Find where the given text appears and provide that cell's center as [x, y] coordinate. 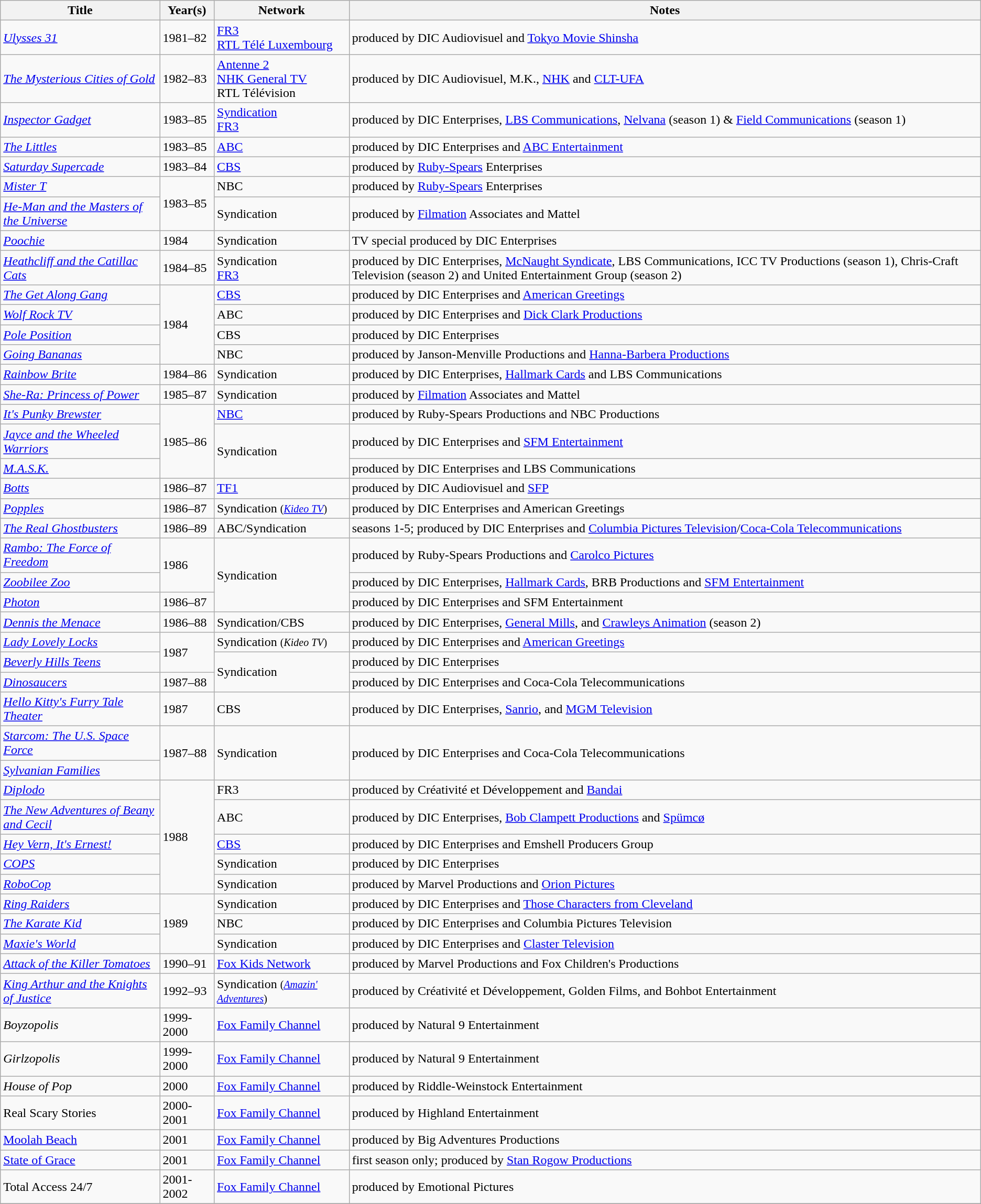
Syndication/CBS [282, 622]
Hey Vern, It's Ernest! [80, 844]
FR3RTL Télé Luxembourg [282, 38]
Ulysses 31 [80, 38]
produced by DIC Enterprises, Hallmark Cards, BRB Productions and SFM Entertainment [664, 582]
COPS [80, 864]
Ring Raiders [80, 904]
produced by DIC Enterprises, Hallmark Cards and LBS Communications [664, 375]
produced by DIC Audiovisuel and Tokyo Movie Shinsha [664, 38]
The Get Along Gang [80, 294]
1986–89 [187, 528]
State of Grace [80, 1160]
seasons 1-5; produced by DIC Enterprises and Columbia Pictures Television/Coca-Cola Telecommunications [664, 528]
2000-2001 [187, 1113]
Maxie's World [80, 944]
Boyzopolis [80, 1025]
produced by Créativité et Développement and Bandai [664, 790]
It's Punky Brewster [80, 414]
Inspector Gadget [80, 119]
Dennis the Menace [80, 622]
Girlzopolis [80, 1058]
produced by Ruby-Spears Productions and Carolco Pictures [664, 555]
2000 [187, 1086]
She-Ra: Princess of Power [80, 395]
Pole Position [80, 335]
1985–87 [187, 395]
The Real Ghostbusters [80, 528]
Dinosaucers [80, 682]
Network [282, 10]
first season only; produced by Stan Rogow Productions [664, 1160]
Sylvanian Families [80, 770]
The Karate Kid [80, 924]
TF1 [282, 488]
TV special produced by DIC Enterprises [664, 240]
The New Adventures of Beany and Cecil [80, 817]
1985–86 [187, 441]
2001-2002 [187, 1187]
Moolah Beach [80, 1140]
1984–85 [187, 267]
Rainbow Brite [80, 375]
1984–86 [187, 375]
Rambo: The Force of Freedom [80, 555]
1989 [187, 924]
1983–84 [187, 167]
produced by Marvel Productions and Orion Pictures [664, 884]
Photon [80, 602]
Total Access 24/7 [80, 1187]
Syndication (Amazin' Adventures) [282, 990]
Real Scary Stories [80, 1113]
Year(s) [187, 10]
Zoobilee Zoo [80, 582]
Poochie [80, 240]
Hello Kitty's Furry Tale Theater [80, 709]
produced by DIC Audiovisuel, M.K., NHK and CLT-UFA [664, 79]
Popples [80, 508]
Starcom: The U.S. Space Force [80, 743]
produced by DIC Enterprises and Columbia Pictures Television [664, 924]
Fox Kids Network [282, 964]
RoboCop [80, 884]
House of Pop [80, 1086]
produced by DIC Enterprises, Bob Clampett Productions and Spümcø [664, 817]
produced by DIC Enterprises and Dick Clark Productions [664, 314]
M.A.S.K. [80, 468]
produced by Riddle-Weinstock Entertainment [664, 1086]
produced by DIC Enterprises and Claster Television [664, 944]
Saturday Supercade [80, 167]
Heathcliff and the Catillac Cats [80, 267]
Mister T [80, 187]
produced by DIC Enterprises, Sanrio, and MGM Television [664, 709]
Going Bananas [80, 355]
Diplodo [80, 790]
Antenne 2NHK General TVRTL Télévision [282, 79]
1992–93 [187, 990]
produced by DIC Enterprises and ABC Entertainment [664, 147]
1982–83 [187, 79]
produced by Big Adventures Productions [664, 1140]
produced by DIC Enterprises, General Mills, and Crawleys Animation (season 2) [664, 622]
1988 [187, 837]
produced by Janson-Menville Productions and Hanna-Barbera Productions [664, 355]
The Mysterious Cities of Gold [80, 79]
Beverly Hills Teens [80, 662]
produced by Highland Entertainment [664, 1113]
Jayce and the Wheeled Warriors [80, 441]
produced by DIC Enterprises and Emshell Producers Group [664, 844]
Attack of the Killer Tomatoes [80, 964]
produced by Marvel Productions and Fox Children's Productions [664, 964]
produced by Emotional Pictures [664, 1187]
Notes [664, 10]
produced by Créativité et Développement, Golden Films, and Bohbot Entertainment [664, 990]
produced by DIC Audiovisuel and SFP [664, 488]
The Littles [80, 147]
King Arthur and the Knights of Justice [80, 990]
1981–82 [187, 38]
produced by DIC Enterprises, LBS Communications, Nelvana (season 1) & Field Communications (season 1) [664, 119]
Wolf Rock TV [80, 314]
ABC/Syndication [282, 528]
FR3 [282, 790]
Title [80, 10]
1986–88 [187, 622]
produced by DIC Enterprises and Those Characters from Cleveland [664, 904]
Lady Lovely Locks [80, 642]
Botts [80, 488]
1986 [187, 565]
He-Man and the Masters of the Universe [80, 214]
produced by Ruby-Spears Productions and NBC Productions [664, 414]
1990–91 [187, 964]
produced by DIC Enterprises and LBS Communications [664, 468]
